Provide the [x, y] coordinate of the cell's center where the given text is located.  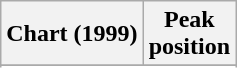
Chart (1999) [72, 34]
Peakposition [189, 34]
